Return [X, Y] of the center of cell containing provided text 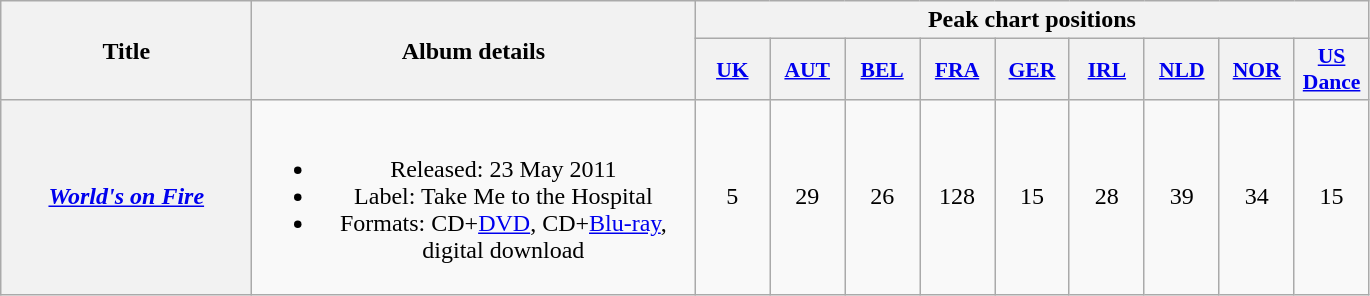
5 [732, 197]
Title [126, 50]
26 [882, 197]
Peak chart positions [1032, 20]
39 [1182, 197]
34 [1256, 197]
NOR [1256, 70]
NLD [1182, 70]
IRL [1106, 70]
World's on Fire [126, 197]
UK [732, 70]
GER [1032, 70]
AUT [808, 70]
Released: 23 May 2011Label: Take Me to the HospitalFormats: CD+DVD, CD+Blu-ray, digital download [474, 197]
128 [958, 197]
Album details [474, 50]
29 [808, 197]
BEL [882, 70]
USDance [1332, 70]
28 [1106, 197]
FRA [958, 70]
